Search for the cell housing the specified text and yield its (X, Y) center coordinate. 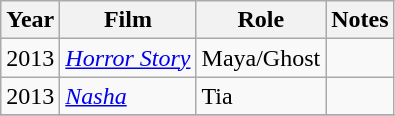
Horror Story (128, 58)
Year (30, 20)
Tia (261, 96)
Film (128, 20)
Notes (360, 20)
Maya/Ghost (261, 58)
Role (261, 20)
Nasha (128, 96)
